Extract the (X, Y) coordinate from the center of the cell holding the provided text.  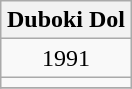
1991 (66, 58)
Duboki Dol (66, 20)
